Return the [X, Y] coordinate for the center point of the cell that contains the specified text.  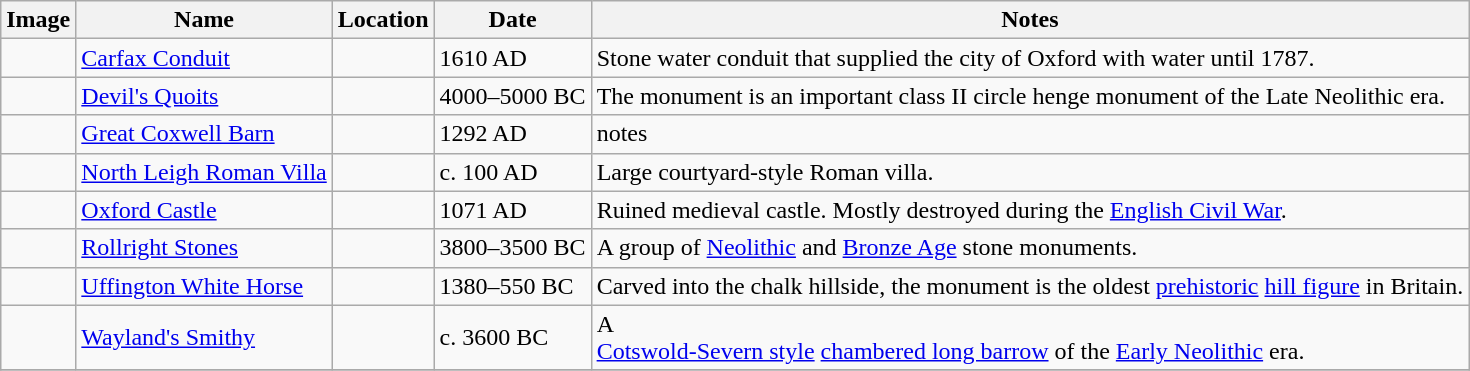
c. 3600 BC [512, 338]
Stone water conduit that supplied the city of Oxford with water until 1787. [1030, 58]
North Leigh Roman Villa [204, 172]
Oxford Castle [204, 210]
Image [38, 20]
Large courtyard-style Roman villa. [1030, 172]
1380–550 BC [512, 286]
c. 100 AD [512, 172]
Carfax Conduit [204, 58]
Devil's Quoits [204, 96]
3800–3500 BC [512, 248]
Carved into the chalk hillside, the monument is the oldest prehistoric hill figure in Britain. [1030, 286]
Date [512, 20]
Name [204, 20]
Rollright Stones [204, 248]
ACotswold-Severn style chambered long barrow of the Early Neolithic era. [1030, 338]
4000–5000 BC [512, 96]
1071 AD [512, 210]
1610 AD [512, 58]
Notes [1030, 20]
Ruined medieval castle. Mostly destroyed during the English Civil War. [1030, 210]
notes [1030, 134]
Uffington White Horse [204, 286]
Location [383, 20]
The monument is an important class II circle henge monument of the Late Neolithic era. [1030, 96]
Great Coxwell Barn [204, 134]
Wayland's Smithy [204, 338]
A group of Neolithic and Bronze Age stone monuments. [1030, 248]
1292 AD [512, 134]
